Output the [X, Y] coordinate of the center of the cell containing the given text.  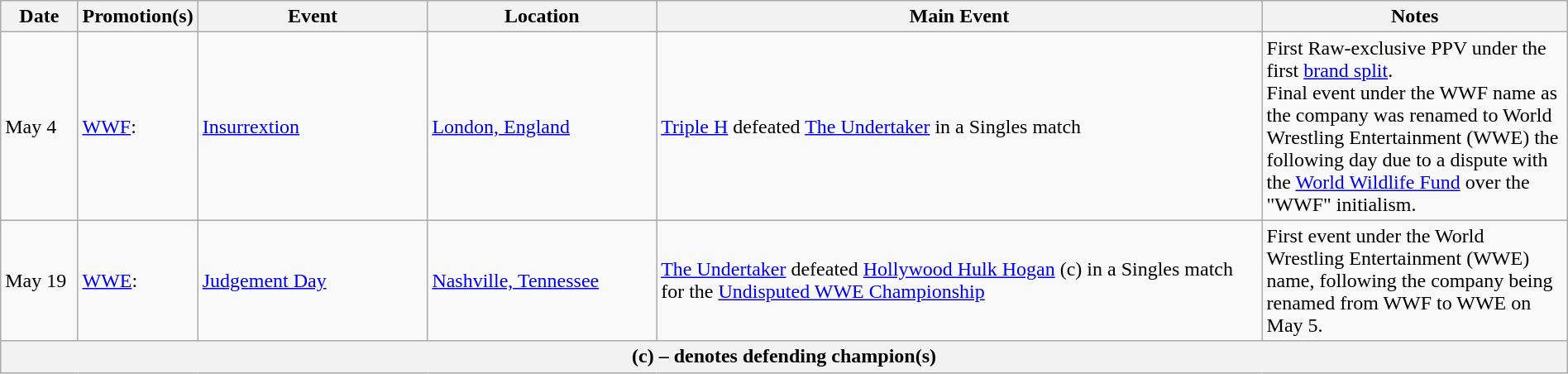
London, England [543, 126]
Nashville, Tennessee [543, 280]
Insurrextion [313, 126]
Promotion(s) [137, 17]
The Undertaker defeated Hollywood Hulk Hogan (c) in a Singles match for the Undisputed WWE Championship [959, 280]
Notes [1414, 17]
(c) – denotes defending champion(s) [784, 357]
First event under the World Wrestling Entertainment (WWE) name, following the company being renamed from WWF to WWE on May 5. [1414, 280]
Date [40, 17]
May 19 [40, 280]
Main Event [959, 17]
Judgement Day [313, 280]
Location [543, 17]
Triple H defeated The Undertaker in a Singles match [959, 126]
May 4 [40, 126]
WWE: [137, 280]
WWF: [137, 126]
Event [313, 17]
